Identify which cell holds the provided text, then report its [x, y] central coordinate. 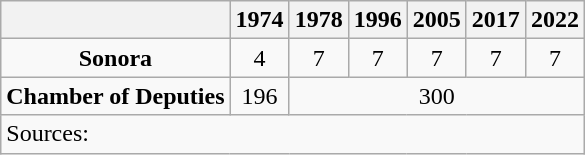
2005 [436, 20]
Sources: [293, 134]
196 [260, 96]
2017 [496, 20]
1996 [378, 20]
4 [260, 58]
2022 [554, 20]
Chamber of Deputies [116, 96]
Sonora [116, 58]
300 [436, 96]
1974 [260, 20]
1978 [318, 20]
